Extract the [x, y] coordinate from the center of the cell holding the provided text.  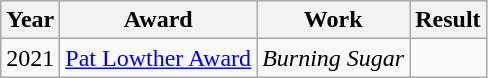
Result [448, 20]
Burning Sugar [334, 58]
Award [158, 20]
2021 [30, 58]
Pat Lowther Award [158, 58]
Work [334, 20]
Year [30, 20]
